Capture the cell that displays the provided text and extract its [x, y] central coordinate. 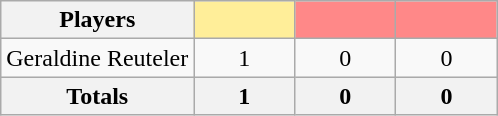
Players [98, 20]
Totals [98, 96]
Geraldine Reuteler [98, 58]
